Capture the cell that displays the provided text and extract its (X, Y) central coordinate. 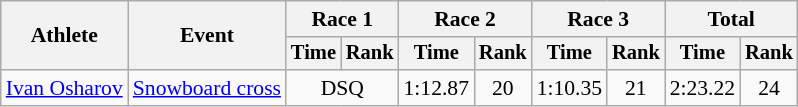
Total (732, 19)
Race 3 (598, 19)
Race 1 (342, 19)
Race 2 (466, 19)
24 (769, 88)
21 (636, 88)
2:23.22 (702, 88)
1:10.35 (570, 88)
20 (503, 88)
Event (207, 36)
DSQ (342, 88)
Snowboard cross (207, 88)
1:12.87 (436, 88)
Athlete (64, 36)
Ivan Osharov (64, 88)
